Capture the cell that displays the provided text and extract its [X, Y] central coordinate. 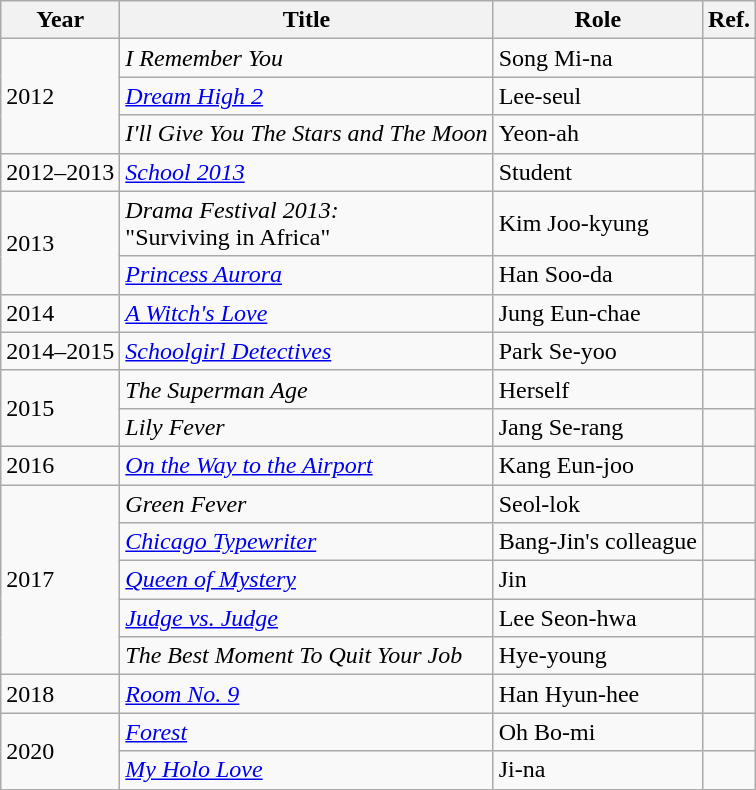
The Superman Age [306, 389]
Herself [598, 389]
2020 [60, 751]
Han Soo-da [598, 275]
Year [60, 20]
Student [598, 172]
Title [306, 20]
Dream High 2 [306, 96]
Green Fever [306, 503]
Lee Seon-hwa [598, 618]
Kim Joo-kyung [598, 224]
Forest [306, 732]
The Best Moment To Quit Your Job [306, 656]
Judge vs. Judge [306, 618]
2014–2015 [60, 351]
2013 [60, 242]
Hye-young [598, 656]
2012 [60, 96]
2015 [60, 408]
Oh Bo-mi [598, 732]
Jung Eun-chae [598, 313]
2017 [60, 579]
Chicago Typewriter [306, 542]
Lily Fever [306, 427]
Drama Festival 2013:"Surviving in Africa" [306, 224]
Bang-Jin's colleague [598, 542]
Jin [598, 580]
Room No. 9 [306, 694]
Kang Eun-joo [598, 465]
Role [598, 20]
Park Se-yoo [598, 351]
2014 [60, 313]
Seol-lok [598, 503]
Princess Aurora [306, 275]
I'll Give You The Stars and The Moon [306, 134]
Han Hyun-hee [598, 694]
Lee-seul [598, 96]
2018 [60, 694]
My Holo Love [306, 770]
Song Mi-na [598, 58]
Queen of Mystery [306, 580]
Ref. [728, 20]
On the Way to the Airport [306, 465]
Yeon-ah [598, 134]
2016 [60, 465]
I Remember You [306, 58]
Jang Se-rang [598, 427]
2012–2013 [60, 172]
Schoolgirl Detectives [306, 351]
Ji-na [598, 770]
School 2013 [306, 172]
A Witch's Love [306, 313]
